Capture the cell that displays the provided text and extract its (x, y) central coordinate. 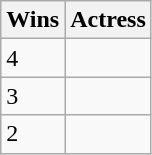
2 (33, 134)
4 (33, 58)
3 (33, 96)
Wins (33, 20)
Actress (108, 20)
